Search for the cell housing the specified text and yield its [x, y] center coordinate. 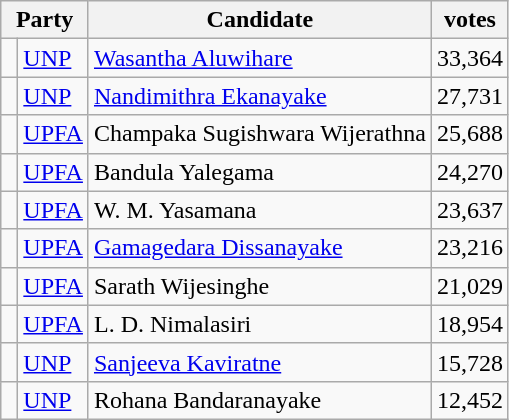
24,270 [470, 172]
Nandimithra Ekanayake [260, 96]
21,029 [470, 286]
L. D. Nimalasiri [260, 324]
Sanjeeva Kaviratne [260, 362]
W. M. Yasamana [260, 210]
votes [470, 20]
27,731 [470, 96]
Sarath Wijesinghe [260, 286]
23,216 [470, 248]
Wasantha Aluwihare [260, 58]
Candidate [260, 20]
25,688 [470, 134]
Rohana Bandaranayake [260, 400]
Champaka Sugishwara Wijerathna [260, 134]
15,728 [470, 362]
Bandula Yalegama [260, 172]
Gamagedara Dissanayake [260, 248]
Party [45, 20]
18,954 [470, 324]
12,452 [470, 400]
23,637 [470, 210]
33,364 [470, 58]
